Search for the cell housing the specified text and yield its [x, y] center coordinate. 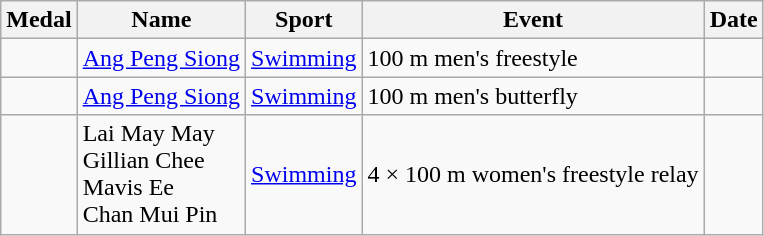
100 m men's butterfly [533, 96]
Medal [39, 20]
Sport [304, 20]
4 × 100 m women's freestyle relay [533, 174]
Name [161, 20]
Lai May MayGillian CheeMavis EeChan Mui Pin [161, 174]
Date [734, 20]
Event [533, 20]
100 m men's freestyle [533, 58]
